Pinpoint the cell where the given text exists, returning its [X, Y] midpoint coordinate. 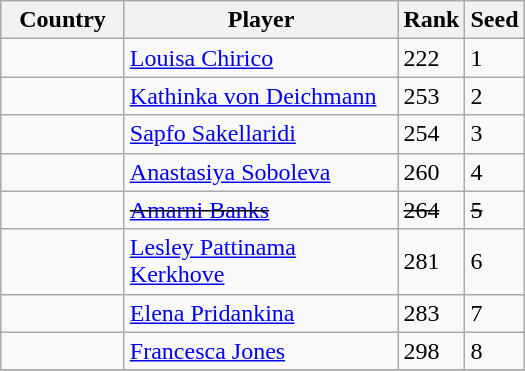
254 [432, 134]
1 [494, 58]
6 [494, 262]
Kathinka von Deichmann [261, 96]
8 [494, 351]
4 [494, 172]
260 [432, 172]
Lesley Pattinama Kerkhove [261, 262]
Sapfo Sakellaridi [261, 134]
264 [432, 210]
253 [432, 96]
Elena Pridankina [261, 313]
Player [261, 20]
Louisa Chirico [261, 58]
Amarni Banks [261, 210]
Seed [494, 20]
281 [432, 262]
7 [494, 313]
3 [494, 134]
Country [63, 20]
222 [432, 58]
298 [432, 351]
Rank [432, 20]
5 [494, 210]
Francesca Jones [261, 351]
2 [494, 96]
Anastasiya Soboleva [261, 172]
283 [432, 313]
